Locate the cell with the specified text and output its [x, y] center coordinate. 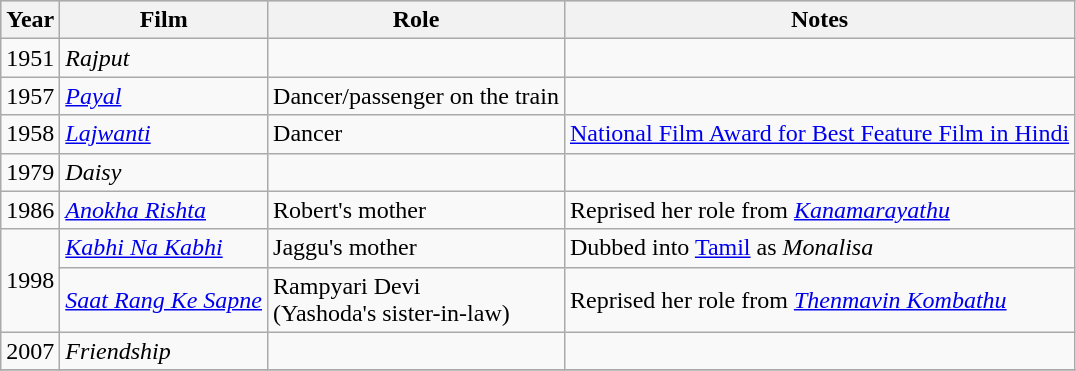
Notes [819, 20]
Dancer [416, 134]
Anokha Rishta [164, 210]
Payal [164, 96]
Reprised her role from Thenmavin Kombathu [819, 300]
1998 [30, 280]
Dubbed into Tamil as Monalisa [819, 248]
National Film Award for Best Feature Film in Hindi [819, 134]
1958 [30, 134]
Reprised her role from Kanamarayathu [819, 210]
Lajwanti [164, 134]
Rampyari Devi (Yashoda's sister-in-law) [416, 300]
Jaggu's mother [416, 248]
Film [164, 20]
1979 [30, 172]
Rajput [164, 58]
Daisy [164, 172]
Robert's mother [416, 210]
Dancer/passenger on the train [416, 96]
Year [30, 20]
1951 [30, 58]
1986 [30, 210]
Kabhi Na Kabhi [164, 248]
Role [416, 20]
1957 [30, 96]
Saat Rang Ke Sapne [164, 300]
2007 [30, 351]
Friendship [164, 351]
